Return [X, Y] of the center of cell containing provided text 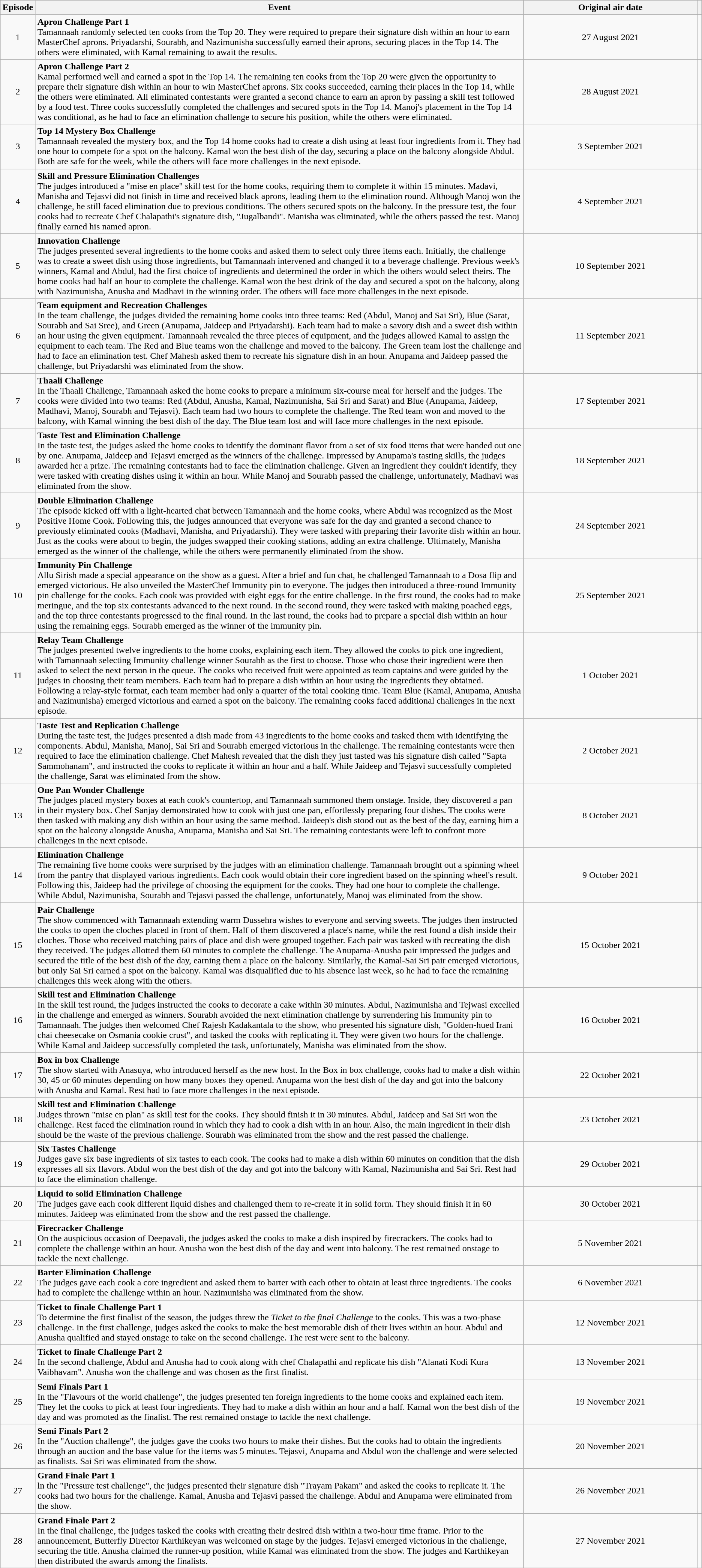
2 October 2021 [610, 750]
1 October 2021 [610, 675]
28 [18, 1540]
30 October 2021 [610, 1204]
Original air date [610, 7]
26 November 2021 [610, 1490]
13 [18, 816]
Event [279, 7]
6 November 2021 [610, 1283]
22 October 2021 [610, 1075]
24 [18, 1362]
10 [18, 595]
23 October 2021 [610, 1119]
3 September 2021 [610, 146]
15 [18, 945]
27 [18, 1490]
8 [18, 460]
8 October 2021 [610, 816]
27 November 2021 [610, 1540]
11 [18, 675]
14 [18, 875]
16 October 2021 [610, 1020]
20 November 2021 [610, 1446]
23 [18, 1322]
12 November 2021 [610, 1322]
Episode [18, 7]
15 October 2021 [610, 945]
25 September 2021 [610, 595]
2 [18, 91]
5 November 2021 [610, 1243]
1 [18, 37]
20 [18, 1204]
9 [18, 526]
3 [18, 146]
19 November 2021 [610, 1401]
18 September 2021 [610, 460]
6 [18, 336]
17 [18, 1075]
5 [18, 266]
29 October 2021 [610, 1164]
21 [18, 1243]
4 [18, 201]
16 [18, 1020]
4 September 2021 [610, 201]
24 September 2021 [610, 526]
9 October 2021 [610, 875]
17 September 2021 [610, 401]
28 August 2021 [610, 91]
18 [18, 1119]
10 September 2021 [610, 266]
25 [18, 1401]
12 [18, 750]
7 [18, 401]
19 [18, 1164]
11 September 2021 [610, 336]
22 [18, 1283]
13 November 2021 [610, 1362]
26 [18, 1446]
27 August 2021 [610, 37]
